Return the (x, y) coordinate for the center point of the cell that contains the specified text.  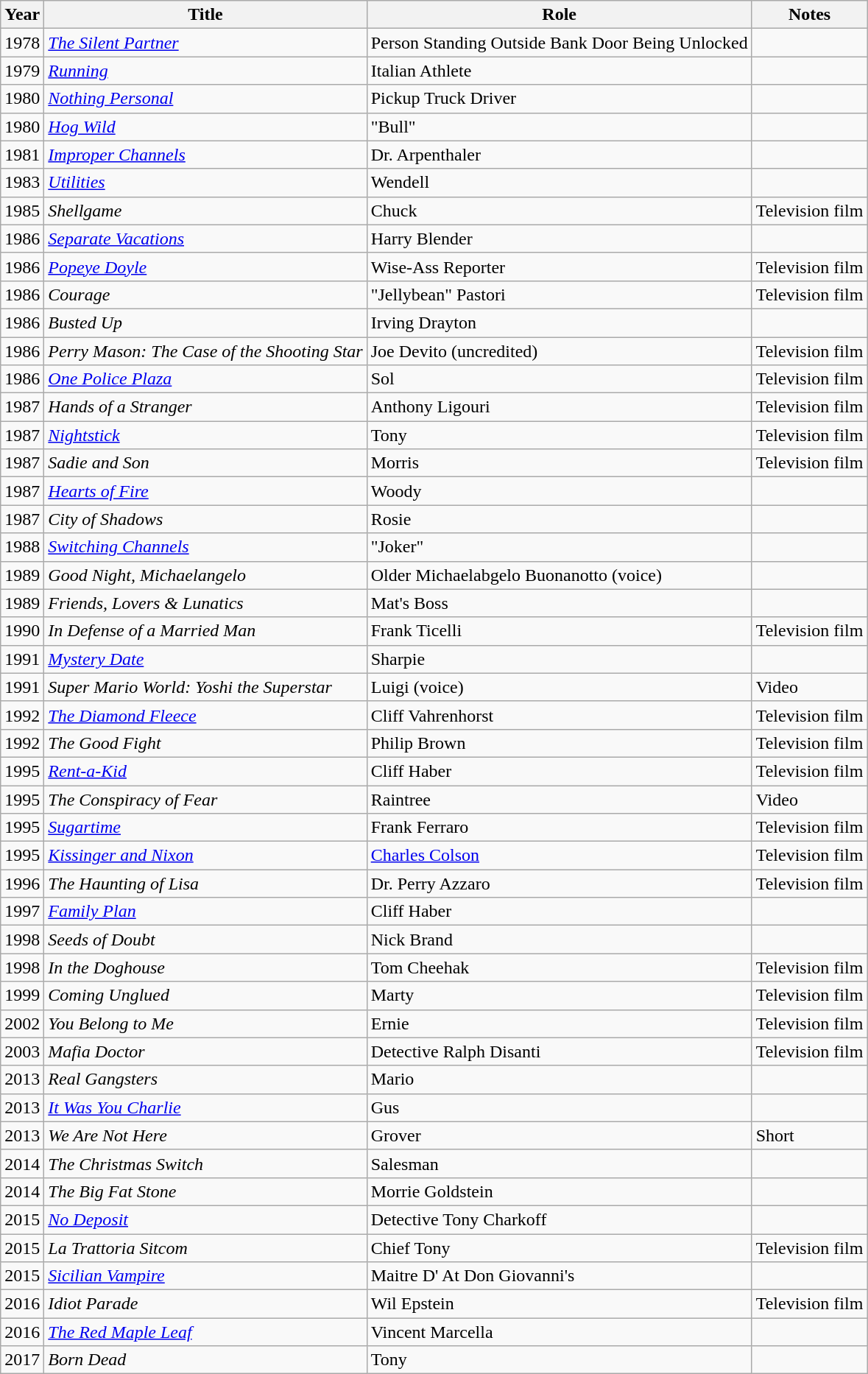
1999 (22, 996)
Mario (560, 1079)
City of Shadows (205, 519)
One Police Plaza (205, 379)
Salesman (560, 1163)
Family Plan (205, 912)
Chuck (560, 211)
Seeds of Doubt (205, 940)
The Good Fight (205, 743)
Idiot Parade (205, 1304)
Real Gangsters (205, 1079)
Woody (560, 491)
Raintree (560, 799)
Hearts of Fire (205, 491)
Utilities (205, 183)
1996 (22, 884)
Maitre D' At Don Giovanni's (560, 1276)
Good Night, Michaelangelo (205, 575)
Charles Colson (560, 856)
Switching Channels (205, 547)
Title (205, 15)
The Conspiracy of Fear (205, 799)
Popeye Doyle (205, 267)
Morrie Goldstein (560, 1191)
Tom Cheehak (560, 968)
Rosie (560, 519)
Person Standing Outside Bank Door Being Unlocked (560, 43)
Sol (560, 379)
Separate Vacations (205, 239)
Sadie and Son (205, 463)
Italian Athlete (560, 71)
Irving Drayton (560, 323)
Frank Ferraro (560, 828)
Joe Devito (uncredited) (560, 351)
No Deposit (205, 1219)
Sugartime (205, 828)
Hog Wild (205, 127)
2003 (22, 1051)
La Trattoria Sitcom (205, 1248)
Mystery Date (205, 659)
Improper Channels (205, 155)
Year (22, 15)
Shellgame (205, 211)
You Belong to Me (205, 1024)
Wendell (560, 183)
1978 (22, 43)
"Jellybean" Pastori (560, 295)
Born Dead (205, 1360)
In Defense of a Married Man (205, 631)
Wil Epstein (560, 1304)
Older Michaelabgelo Buonanotto (voice) (560, 575)
The Diamond Fleece (205, 715)
Morris (560, 463)
Harry Blender (560, 239)
1983 (22, 183)
The Big Fat Stone (205, 1191)
Detective Ralph Disanti (560, 1051)
Vincent Marcella (560, 1332)
Hands of a Stranger (205, 407)
"Joker" (560, 547)
In the Doghouse (205, 968)
Mat's Boss (560, 603)
Nick Brand (560, 940)
2017 (22, 1360)
1997 (22, 912)
1990 (22, 631)
Pickup Truck Driver (560, 99)
Notes (810, 15)
Nothing Personal (205, 99)
We Are Not Here (205, 1135)
Chief Tony (560, 1248)
Frank Ticelli (560, 631)
Grover (560, 1135)
Philip Brown (560, 743)
Anthony Ligouri (560, 407)
Short (810, 1135)
The Christmas Switch (205, 1163)
The Silent Partner (205, 43)
Rent-a-Kid (205, 771)
Perry Mason: The Case of the Shooting Star (205, 351)
Ernie (560, 1024)
It Was You Charlie (205, 1107)
Courage (205, 295)
Mafia Doctor (205, 1051)
Luigi (voice) (560, 687)
1988 (22, 547)
1985 (22, 211)
1979 (22, 71)
Sharpie (560, 659)
Detective Tony Charkoff (560, 1219)
2002 (22, 1024)
Dr. Arpenthaler (560, 155)
"Bull" (560, 127)
The Red Maple Leaf (205, 1332)
Coming Unglued (205, 996)
Cliff Vahrenhorst (560, 715)
Friends, Lovers & Lunatics (205, 603)
Busted Up (205, 323)
The Haunting of Lisa (205, 884)
Kissinger and Nixon (205, 856)
Sicilian Vampire (205, 1276)
Nightstick (205, 435)
Wise-Ass Reporter (560, 267)
Running (205, 71)
Role (560, 15)
1981 (22, 155)
Gus (560, 1107)
Marty (560, 996)
Dr. Perry Azzaro (560, 884)
Super Mario World: Yoshi the Superstar (205, 687)
